Capture the cell that displays the provided text and extract its (X, Y) central coordinate. 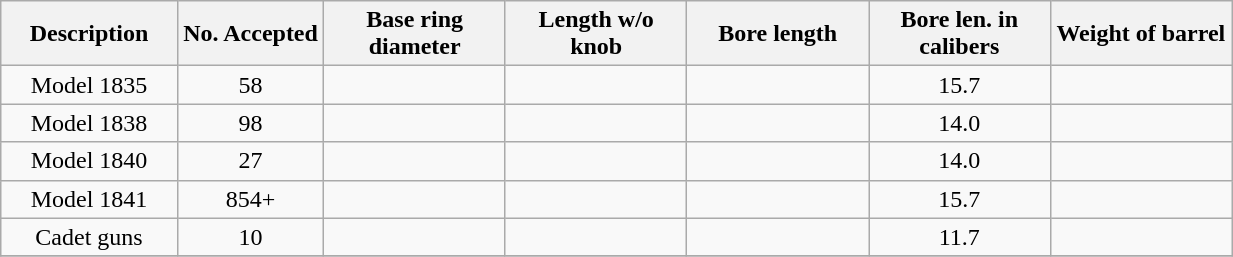
Bore length (778, 34)
27 (250, 161)
Model 1835 (90, 85)
98 (250, 123)
Model 1838 (90, 123)
10 (250, 237)
58 (250, 85)
Weight of barrel (1141, 34)
Bore len. in calibers (960, 34)
Model 1841 (90, 199)
854+ (250, 199)
Cadet guns (90, 237)
Model 1840 (90, 161)
Base ring diameter (415, 34)
No. Accepted (250, 34)
Description (90, 34)
Length w/o knob (596, 34)
11.7 (960, 237)
